For the text-containing cell, return its midpoint in [X, Y] coordinate format. 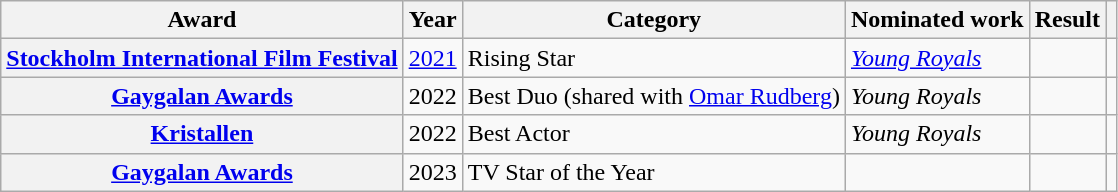
Nominated work [937, 20]
Result [1067, 20]
Category [654, 20]
2023 [432, 172]
Award [202, 20]
Rising Star [654, 58]
Stockholm International Film Festival [202, 58]
TV Star of the Year [654, 172]
Kristallen [202, 134]
Best Duo (shared with Omar Rudberg) [654, 96]
Year [432, 20]
2021 [432, 58]
Best Actor [654, 134]
